Return the (X, Y) coordinate for the center point of the cell that contains the specified text.  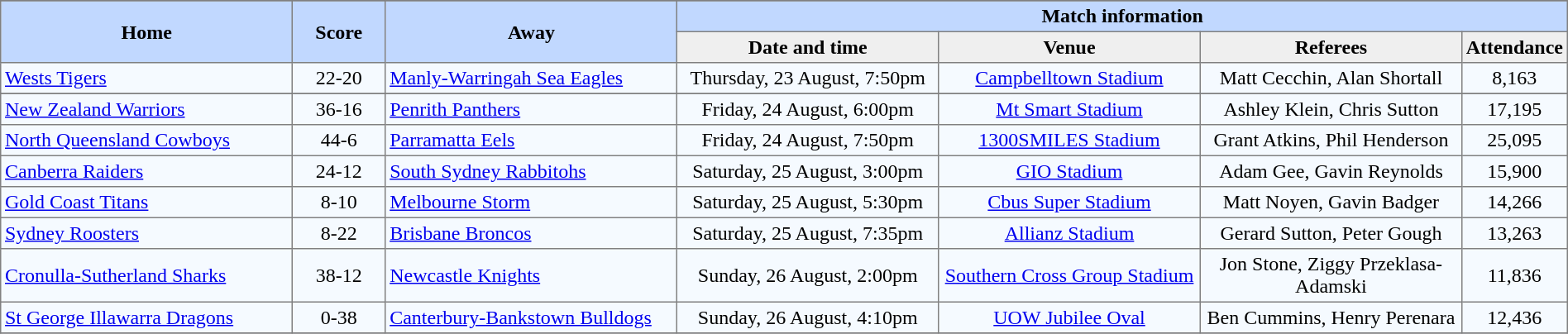
Newcastle Knights (531, 275)
Cbus Super Stadium (1070, 203)
UOW Jubilee Oval (1070, 317)
Venue (1070, 47)
Date and time (808, 47)
Allianz Stadium (1070, 233)
8-22 (339, 233)
Ben Cummins, Henry Perenara (1331, 317)
Cronulla-Sutherland Sharks (147, 275)
Penrith Panthers (531, 109)
Wests Tigers (147, 79)
Southern Cross Group Stadium (1070, 275)
14,266 (1514, 203)
GIO Stadium (1070, 171)
25,095 (1514, 141)
8,163 (1514, 79)
Grant Atkins, Phil Henderson (1331, 141)
North Queensland Cowboys (147, 141)
Parramatta Eels (531, 141)
Jon Stone, Ziggy Przeklasa-Adamski (1331, 275)
Sunday, 26 August, 4:10pm (808, 317)
Canberra Raiders (147, 171)
22-20 (339, 79)
Matt Noyen, Gavin Badger (1331, 203)
Gerard Sutton, Peter Gough (1331, 233)
11,836 (1514, 275)
Referees (1331, 47)
Mt Smart Stadium (1070, 109)
Away (531, 31)
New Zealand Warriors (147, 109)
Score (339, 31)
24-12 (339, 171)
Campbelltown Stadium (1070, 79)
Manly-Warringah Sea Eagles (531, 79)
Melbourne Storm (531, 203)
Home (147, 31)
Sydney Roosters (147, 233)
15,900 (1514, 171)
Saturday, 25 August, 3:00pm (808, 171)
Match information (1122, 17)
38-12 (339, 275)
Saturday, 25 August, 5:30pm (808, 203)
13,263 (1514, 233)
1300SMILES Stadium (1070, 141)
Adam Gee, Gavin Reynolds (1331, 171)
Saturday, 25 August, 7:35pm (808, 233)
8-10 (339, 203)
Gold Coast Titans (147, 203)
St George Illawarra Dragons (147, 317)
0-38 (339, 317)
Friday, 24 August, 7:50pm (808, 141)
Brisbane Broncos (531, 233)
Sunday, 26 August, 2:00pm (808, 275)
Canterbury-Bankstown Bulldogs (531, 317)
Thursday, 23 August, 7:50pm (808, 79)
Matt Cecchin, Alan Shortall (1331, 79)
44-6 (339, 141)
South Sydney Rabbitohs (531, 171)
Friday, 24 August, 6:00pm (808, 109)
17,195 (1514, 109)
Ashley Klein, Chris Sutton (1331, 109)
12,436 (1514, 317)
Attendance (1514, 47)
36-16 (339, 109)
